Pinpoint the cell where the given text exists, returning its (X, Y) midpoint coordinate. 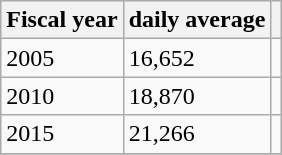
18,870 (197, 96)
2015 (62, 134)
Fiscal year (62, 20)
2005 (62, 58)
daily average (197, 20)
16,652 (197, 58)
21,266 (197, 134)
2010 (62, 96)
